Locate the cell with the specified text and output its (x, y) center coordinate. 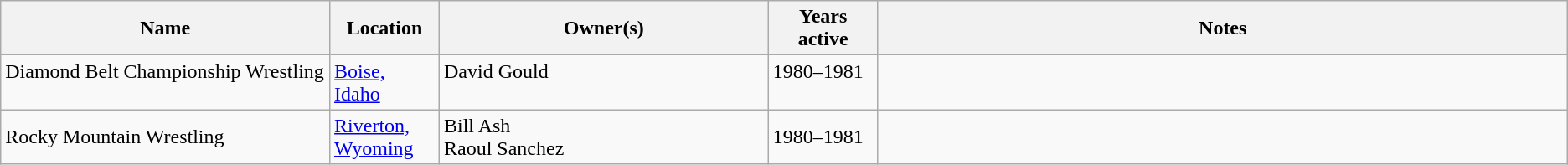
David Gould (603, 82)
Years active (823, 28)
Boise, Idaho (385, 82)
Owner(s) (603, 28)
Location (385, 28)
Riverton, Wyoming (385, 137)
Bill AshRaoul Sanchez (603, 137)
Name (166, 28)
Rocky Mountain Wrestling (166, 137)
Diamond Belt Championship Wrestling (166, 82)
Notes (1223, 28)
